Pinpoint the cell where the given text exists, returning its [x, y] midpoint coordinate. 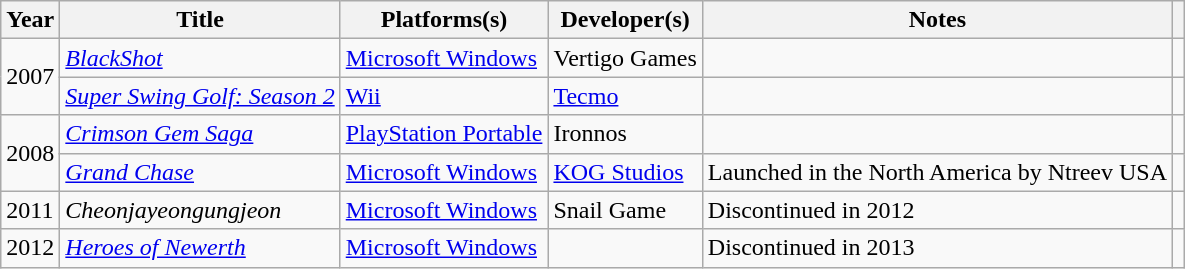
Developer(s) [625, 20]
Discontinued in 2013 [937, 248]
2007 [30, 77]
2011 [30, 210]
KOG Studios [625, 172]
Year [30, 20]
Super Swing Golf: Season 2 [200, 96]
PlayStation Portable [444, 134]
Snail Game [625, 210]
Notes [937, 20]
Wii [444, 96]
Launched in the North America by Ntreev USA [937, 172]
Ironnos [625, 134]
Crimson Gem Saga [200, 134]
Heroes of Newerth [200, 248]
Tecmo [625, 96]
Grand Chase [200, 172]
Cheonjayeongungjeon [200, 210]
2012 [30, 248]
2008 [30, 153]
BlackShot [200, 58]
Vertigo Games [625, 58]
Platforms(s) [444, 20]
Discontinued in 2012 [937, 210]
Title [200, 20]
